Extract the (X, Y) coordinate from the center of the cell holding the provided text.  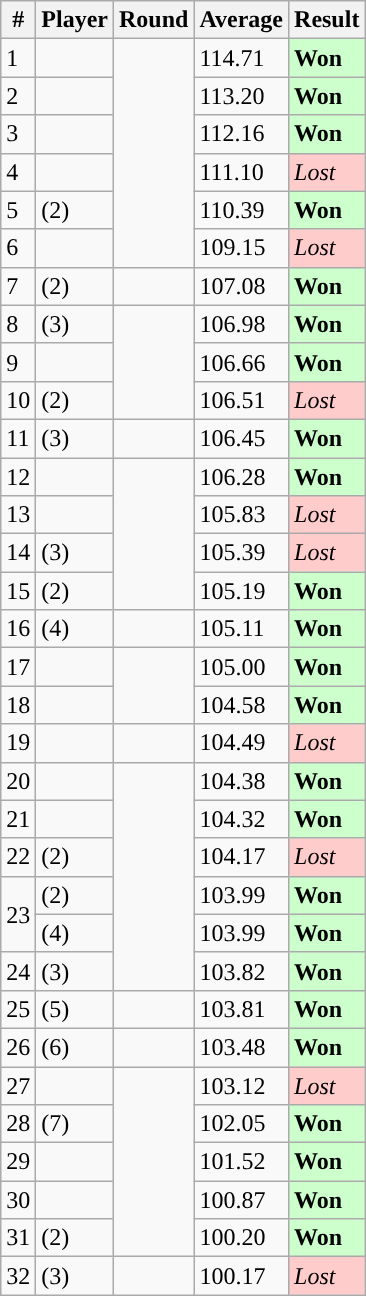
106.45 (242, 438)
27 (18, 1085)
30 (18, 1200)
Result (327, 20)
105.00 (242, 667)
106.51 (242, 400)
14 (18, 553)
111.10 (242, 172)
20 (18, 781)
113.20 (242, 96)
(7) (75, 1124)
25 (18, 1009)
Round (154, 20)
(6) (75, 1047)
103.48 (242, 1047)
101.52 (242, 1162)
106.66 (242, 362)
100.20 (242, 1238)
32 (18, 1276)
17 (18, 667)
1 (18, 58)
29 (18, 1162)
15 (18, 591)
# (18, 20)
104.49 (242, 743)
21 (18, 819)
105.39 (242, 553)
22 (18, 857)
100.17 (242, 1276)
Average (242, 20)
12 (18, 477)
103.81 (242, 1009)
103.82 (242, 971)
105.83 (242, 515)
104.32 (242, 819)
Player (75, 20)
(5) (75, 1009)
103.12 (242, 1085)
112.16 (242, 134)
106.98 (242, 324)
104.17 (242, 857)
13 (18, 515)
105.11 (242, 629)
31 (18, 1238)
18 (18, 705)
6 (18, 248)
7 (18, 286)
104.38 (242, 781)
10 (18, 400)
107.08 (242, 286)
100.87 (242, 1200)
23 (18, 914)
19 (18, 743)
3 (18, 134)
102.05 (242, 1124)
105.19 (242, 591)
106.28 (242, 477)
8 (18, 324)
24 (18, 971)
104.58 (242, 705)
114.71 (242, 58)
110.39 (242, 210)
11 (18, 438)
26 (18, 1047)
9 (18, 362)
16 (18, 629)
109.15 (242, 248)
5 (18, 210)
28 (18, 1124)
2 (18, 96)
4 (18, 172)
